Find where the given text appears and provide that cell's center as (x, y) coordinate. 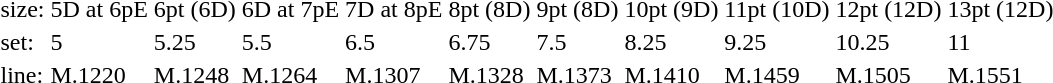
6.5 (394, 42)
9.25 (777, 42)
5 (99, 42)
7.5 (578, 42)
5.5 (290, 42)
10.25 (888, 42)
5.25 (194, 42)
6.75 (490, 42)
8.25 (672, 42)
